Pinpoint the cell where the given text exists, returning its (X, Y) midpoint coordinate. 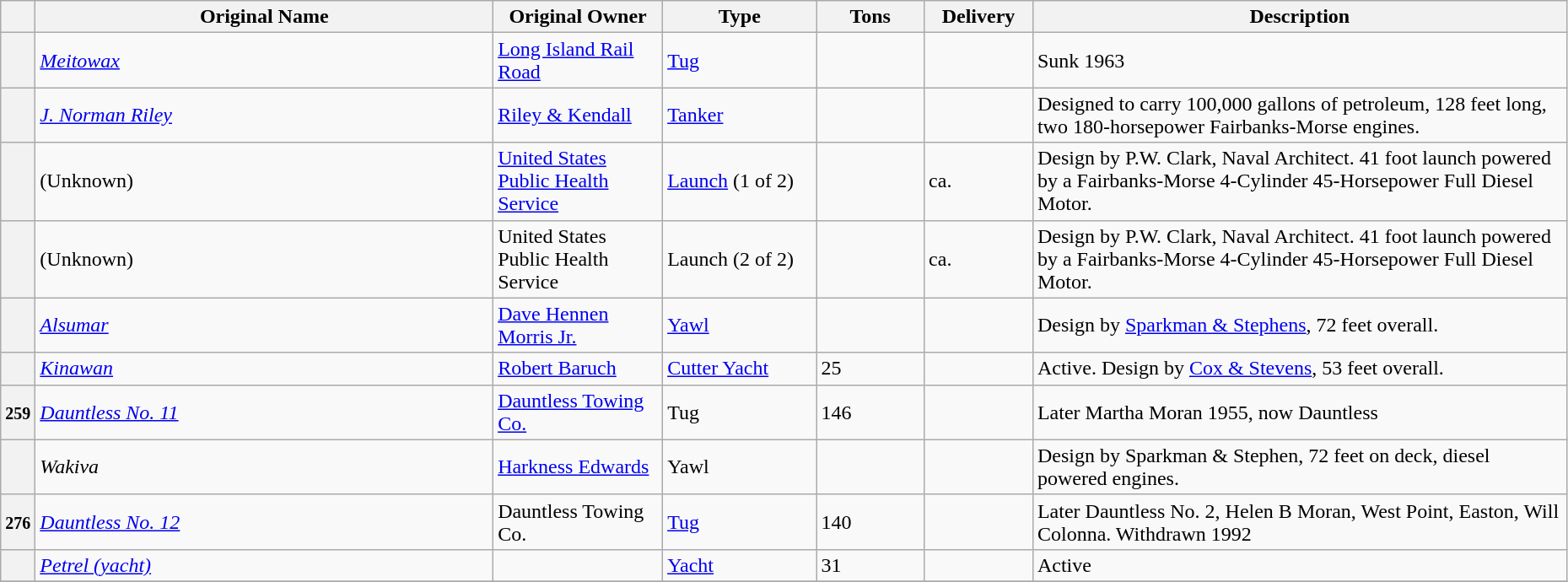
Meitowax (265, 61)
31 (870, 565)
Dauntless No. 11 (265, 412)
Robert Baruch (579, 369)
Description (1299, 17)
Tanker (740, 115)
146 (870, 412)
Launch (1 of 2) (740, 181)
Later Martha Moran 1955, now Dauntless (1299, 412)
Designed to carry 100,000 gallons of petroleum, 128 feet long, two 180-horsepower Fairbanks-Morse engines. (1299, 115)
Original Name (265, 17)
Dave Hennen Morris Jr. (579, 326)
25 (870, 369)
Alsumar (265, 326)
Delivery (978, 17)
Riley & Kendall (579, 115)
Cutter Yacht (740, 369)
Kinawan (265, 369)
Yacht (740, 565)
Type (740, 17)
Wakiva (265, 467)
259 (19, 412)
Petrel (yacht) (265, 565)
Original Owner (579, 17)
Long Island Rail Road (579, 61)
Design by Sparkman & Stephen, 72 feet on deck, diesel powered engines. (1299, 467)
276 (19, 521)
Later Dauntless No. 2, Helen B Moran, West Point, Easton, Will Colonna. Withdrawn 1992 (1299, 521)
Dauntless No. 12 (265, 521)
Active. Design by Cox & Stevens, 53 feet overall. (1299, 369)
Tons (870, 17)
140 (870, 521)
Sunk 1963 (1299, 61)
Launch (2 of 2) (740, 259)
Active (1299, 565)
J. Norman Riley (265, 115)
Design by Sparkman & Stephens, 72 feet overall. (1299, 326)
Harkness Edwards (579, 467)
